Provide the (X, Y) coordinate of the cell's center where the given text is located.  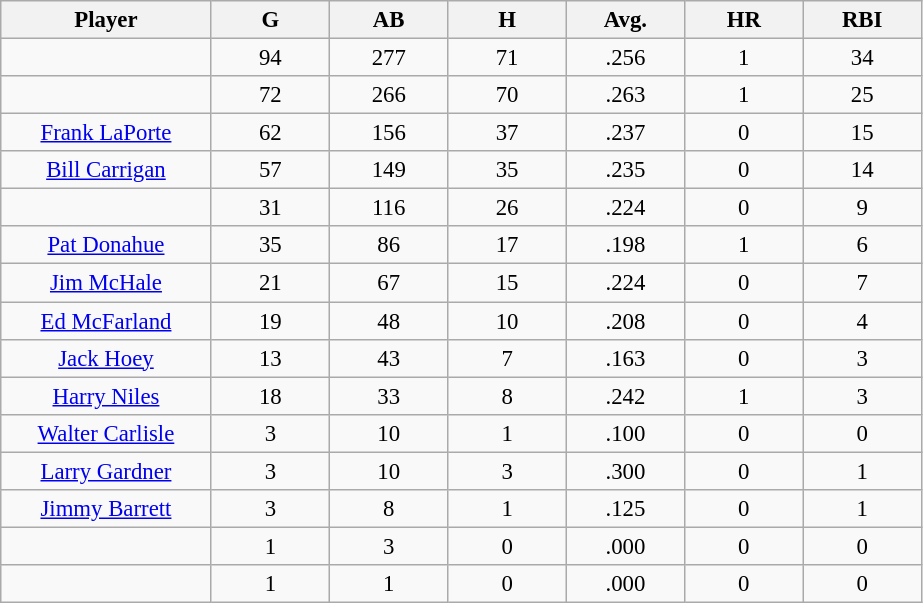
14 (862, 170)
72 (270, 95)
Harry Niles (106, 396)
37 (507, 133)
19 (270, 321)
149 (389, 170)
57 (270, 170)
4 (862, 321)
.235 (625, 170)
Ed McFarland (106, 321)
13 (270, 358)
.125 (625, 509)
G (270, 20)
116 (389, 208)
.198 (625, 245)
.242 (625, 396)
HR (744, 20)
25 (862, 95)
86 (389, 245)
31 (270, 208)
.237 (625, 133)
33 (389, 396)
Jack Hoey (106, 358)
156 (389, 133)
.300 (625, 471)
Pat Donahue (106, 245)
94 (270, 58)
9 (862, 208)
AB (389, 20)
.256 (625, 58)
21 (270, 283)
67 (389, 283)
71 (507, 58)
17 (507, 245)
H (507, 20)
Avg. (625, 20)
277 (389, 58)
48 (389, 321)
Bill Carrigan (106, 170)
62 (270, 133)
.208 (625, 321)
Jimmy Barrett (106, 509)
Player (106, 20)
6 (862, 245)
43 (389, 358)
.100 (625, 433)
Frank LaPorte (106, 133)
Jim McHale (106, 283)
34 (862, 58)
26 (507, 208)
Walter Carlisle (106, 433)
Larry Gardner (106, 471)
.163 (625, 358)
RBI (862, 20)
.263 (625, 95)
266 (389, 95)
18 (270, 396)
70 (507, 95)
